Locate the cell with the specified text and output its (X, Y) center coordinate. 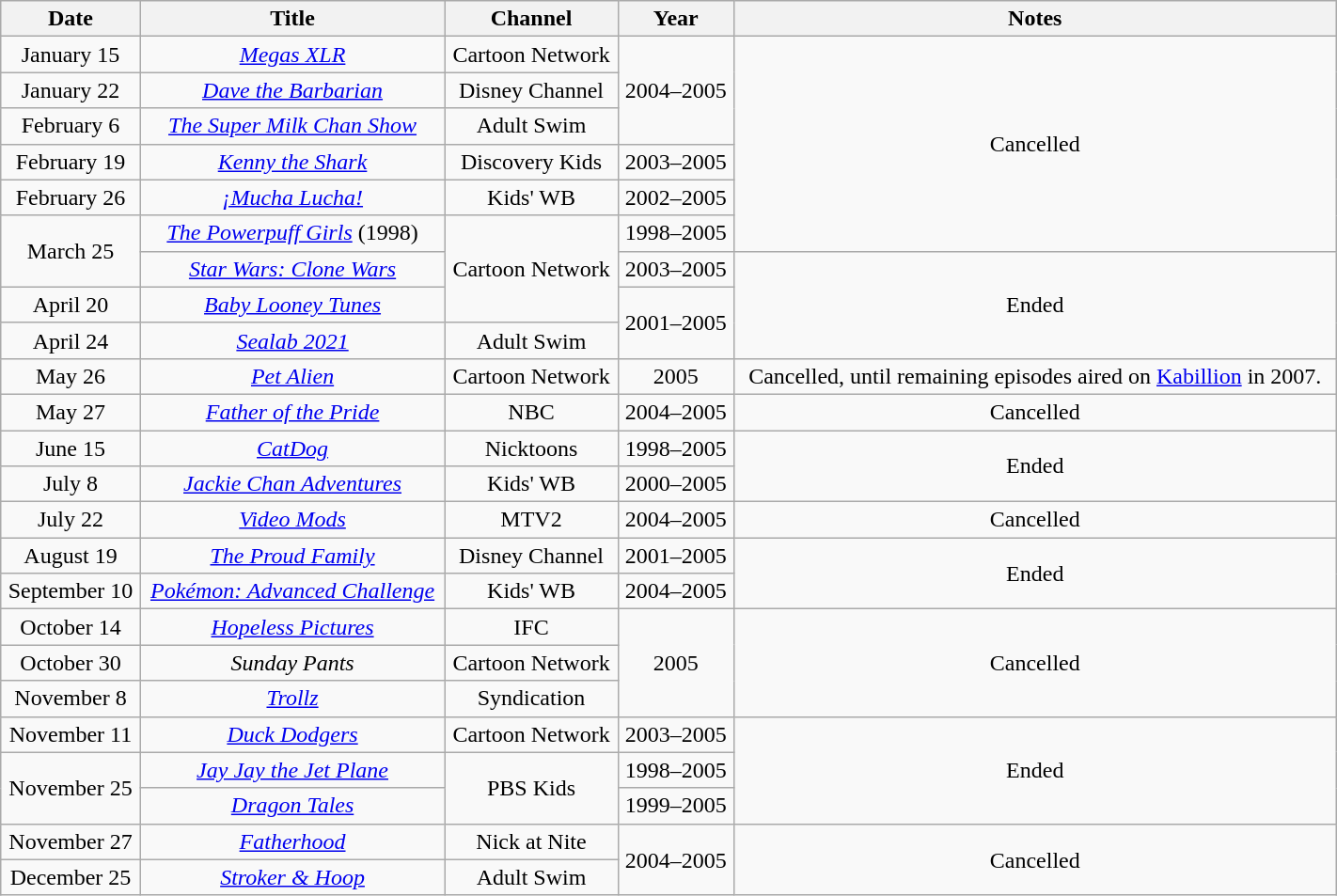
Hopeless Pictures (292, 627)
NBC (531, 412)
March 25 (71, 251)
MTV2 (531, 520)
Sunday Pants (292, 663)
Discovery Kids (531, 162)
Video Mods (292, 520)
PBS Kids (531, 788)
2000–2005 (675, 484)
April 20 (71, 305)
Pet Alien (292, 376)
Trollz (292, 699)
Cancelled, until remaining episodes aired on Kabillion in 2007. (1034, 376)
Father of the Pride (292, 412)
Sealab 2021 (292, 340)
September 10 (71, 591)
October 14 (71, 627)
Nick at Nite (531, 841)
Dave the Barbarian (292, 90)
Title (292, 19)
Dragon Tales (292, 806)
May 27 (71, 412)
Duck Dodgers (292, 734)
October 30 (71, 663)
Fatherhood (292, 841)
July 8 (71, 484)
Baby Looney Tunes (292, 305)
November 11 (71, 734)
May 26 (71, 376)
1999–2005 (675, 806)
Jay Jay the Jet Plane (292, 770)
Jackie Chan Adventures (292, 484)
Year (675, 19)
Pokémon: Advanced Challenge (292, 591)
August 19 (71, 556)
Syndication (531, 699)
¡Mucha Lucha! (292, 197)
January 22 (71, 90)
November 8 (71, 699)
February 26 (71, 197)
2002–2005 (675, 197)
Kenny the Shark (292, 162)
February 19 (71, 162)
CatDog (292, 448)
April 24 (71, 340)
June 15 (71, 448)
Notes (1034, 19)
November 27 (71, 841)
December 25 (71, 877)
November 25 (71, 788)
The Powerpuff Girls (1998) (292, 233)
Stroker & Hoop (292, 877)
Date (71, 19)
Star Wars: Clone Wars (292, 269)
The Super Milk Chan Show (292, 126)
Channel (531, 19)
Megas XLR (292, 55)
The Proud Family (292, 556)
IFC (531, 627)
Nicktoons (531, 448)
July 22 (71, 520)
January 15 (71, 55)
February 6 (71, 126)
